From the cell containing the given text, extract its center point as (x, y) coordinate. 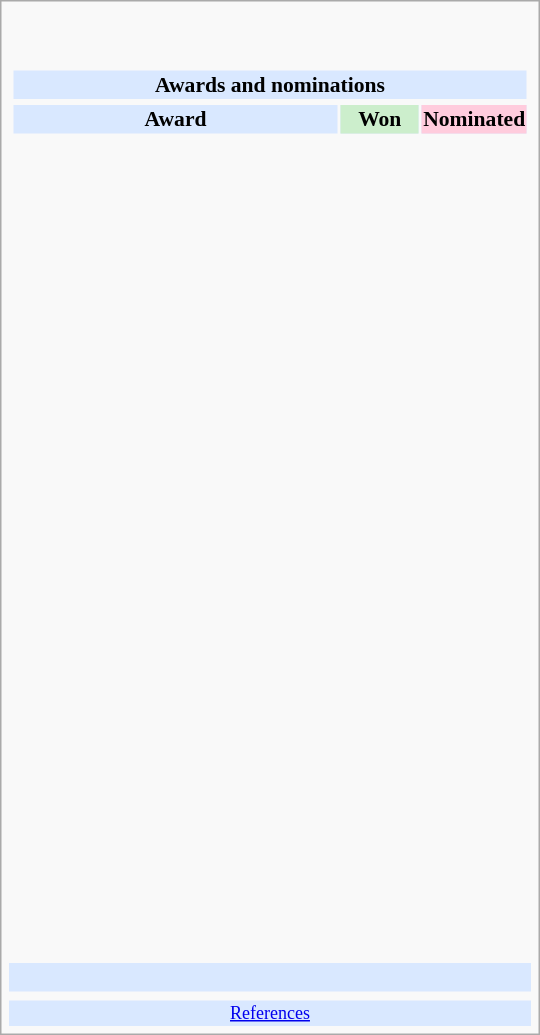
Won (380, 119)
Nominated (474, 119)
Awards and nominations (270, 84)
Awards and nominations Award Won Nominated (270, 500)
Award (175, 119)
References (270, 1013)
